Identify which cell holds the provided text, then report its [X, Y] central coordinate. 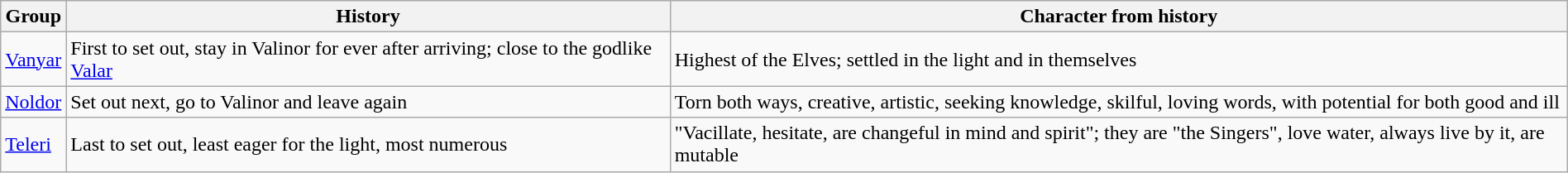
Teleri [33, 144]
Vanyar [33, 60]
Set out next, go to Valinor and leave again [368, 102]
History [368, 17]
Noldor [33, 102]
Torn both ways, creative, artistic, seeking knowledge, skilful, loving words, with potential for both good and ill [1118, 102]
"Vacillate, hesitate, are changeful in mind and spirit"; they are "the Singers", love water, always live by it, are mutable [1118, 144]
Highest of the Elves; settled in the light and in themselves [1118, 60]
Character from history [1118, 17]
First to set out, stay in Valinor for ever after arriving; close to the godlike Valar [368, 60]
Last to set out, least eager for the light, most numerous [368, 144]
Group [33, 17]
